For the text-containing cell, return its midpoint in [X, Y] coordinate format. 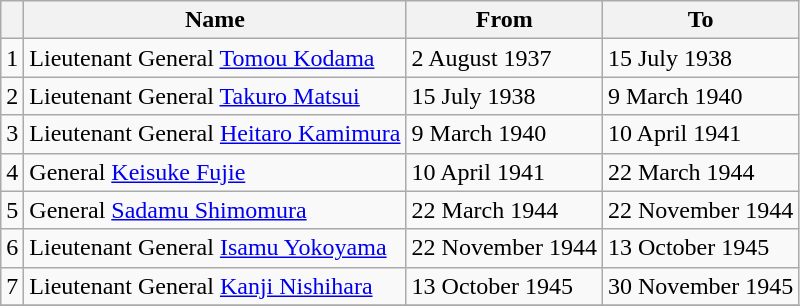
General Keisuke Fujie [215, 172]
Name [215, 20]
Lieutenant General Tomou Kodama [215, 58]
2 August 1937 [504, 58]
To [700, 20]
Lieutenant General Isamu Yokoyama [215, 248]
7 [12, 286]
Lieutenant General Kanji Nishihara [215, 286]
From [504, 20]
General Sadamu Shimomura [215, 210]
30 November 1945 [700, 286]
4 [12, 172]
Lieutenant General Takuro Matsui [215, 96]
6 [12, 248]
3 [12, 134]
Lieutenant General Heitaro Kamimura [215, 134]
2 [12, 96]
5 [12, 210]
1 [12, 58]
